Locate the cell with the specified text and output its [x, y] center coordinate. 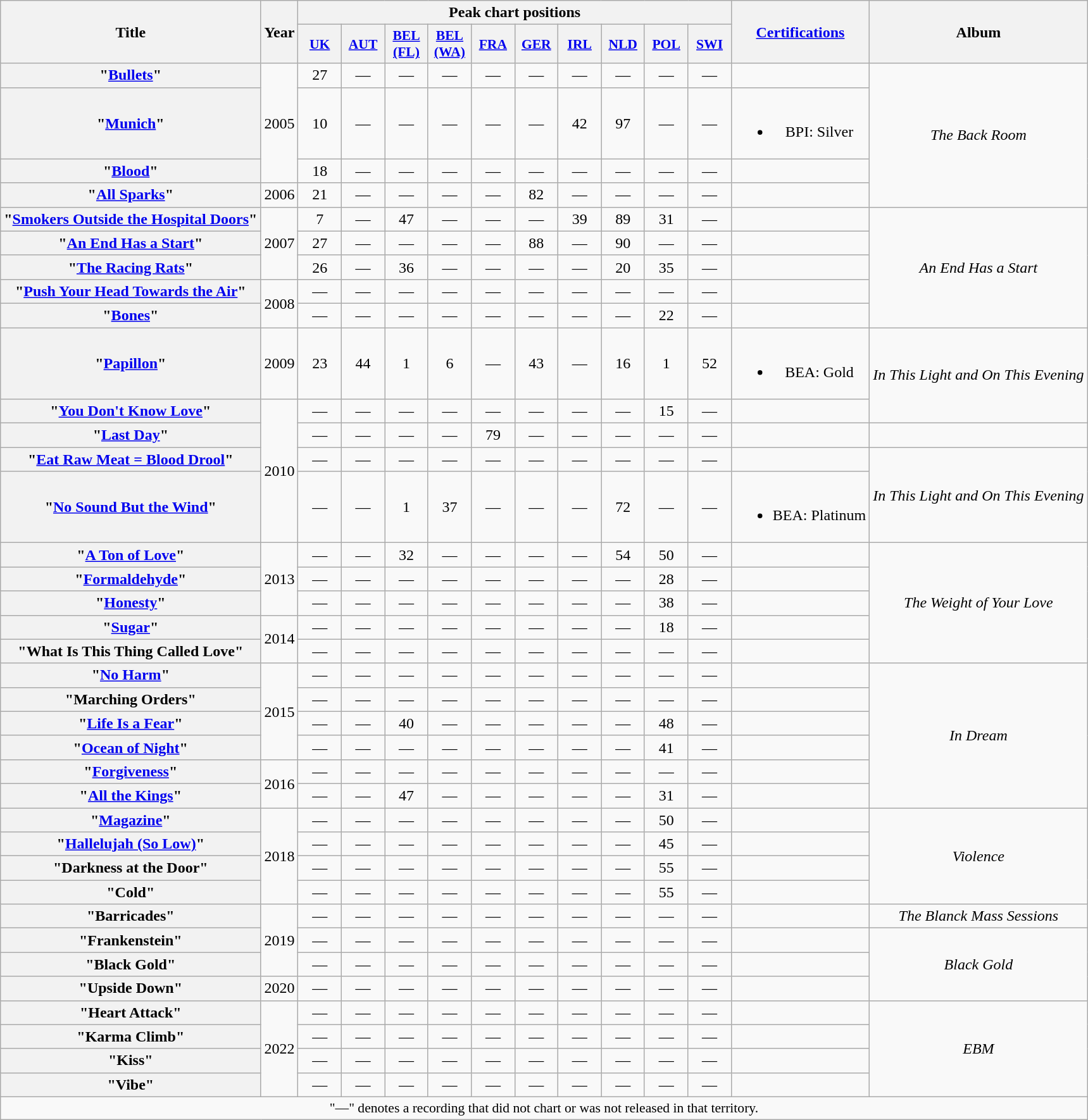
"Papillon" [130, 363]
6 [449, 363]
In Dream [979, 735]
7 [320, 219]
"Smokers Outside the Hospital Doors" [130, 219]
"Black Gold" [130, 964]
"Ocean of Night" [130, 747]
97 [623, 123]
"Hallelujah (So Low)" [130, 844]
72 [623, 507]
The Weight of Your Love [979, 603]
22 [666, 315]
"Sugar" [130, 627]
"Upside Down" [130, 988]
2014 [280, 639]
FRA [493, 44]
"Marching Orders" [130, 699]
48 [666, 723]
"Cold" [130, 892]
44 [363, 363]
21 [320, 195]
BEA: Gold [800, 363]
2010 [280, 471]
2020 [280, 988]
POL [666, 44]
90 [623, 243]
79 [493, 435]
2008 [280, 303]
38 [666, 603]
2013 [280, 579]
2007 [280, 243]
32 [406, 555]
"Vibe" [130, 1085]
"Forgiveness" [130, 771]
2006 [280, 195]
41 [666, 747]
2016 [280, 783]
"You Don't Know Love" [130, 411]
15 [666, 411]
BEA: Platinum [800, 507]
40 [406, 723]
Peak chart positions [515, 13]
Title [130, 32]
"Frankenstein" [130, 940]
"Honesty" [130, 603]
89 [623, 219]
An End Has a Start [979, 267]
42 [580, 123]
52 [710, 363]
Year [280, 32]
BPI: Silver [800, 123]
Black Gold [979, 964]
BEL(WA) [449, 44]
UK [320, 44]
88 [536, 243]
37 [449, 507]
SWI [710, 44]
"No Harm" [130, 675]
EBM [979, 1048]
26 [320, 267]
23 [320, 363]
10 [320, 123]
Certifications [800, 32]
Violence [979, 856]
"Kiss" [130, 1061]
"Munich" [130, 123]
"Heart Attack" [130, 1012]
36 [406, 267]
"Push Your Head Towards the Air" [130, 291]
16 [623, 363]
28 [666, 579]
"An End Has a Start" [130, 243]
"Eat Raw Meat = Blood Drool" [130, 459]
The Blanck Mass Sessions [979, 916]
IRL [580, 44]
2009 [280, 363]
"Blood" [130, 171]
20 [623, 267]
BEL(FL) [406, 44]
2005 [280, 123]
"Life Is a Fear" [130, 723]
GER [536, 44]
39 [580, 219]
43 [536, 363]
NLD [623, 44]
"Bullets" [130, 75]
Album [979, 32]
The Back Room [979, 135]
"—" denotes a recording that did not chart or was not released in that territory. [544, 1108]
"Barricades" [130, 916]
"The Racing Rats" [130, 267]
2018 [280, 856]
45 [666, 844]
54 [623, 555]
35 [666, 267]
AUT [363, 44]
"Bones" [130, 315]
"No Sound But the Wind" [130, 507]
2015 [280, 711]
2019 [280, 940]
"A Ton of Love" [130, 555]
"All the Kings" [130, 795]
82 [536, 195]
"Magazine" [130, 819]
"What Is This Thing Called Love" [130, 651]
"Formaldehyde" [130, 579]
"All Sparks" [130, 195]
"Darkness at the Door" [130, 868]
"Karma Climb" [130, 1036]
"Last Day" [130, 435]
2022 [280, 1048]
